Output the [x, y] coordinate of the center of the cell containing the given text.  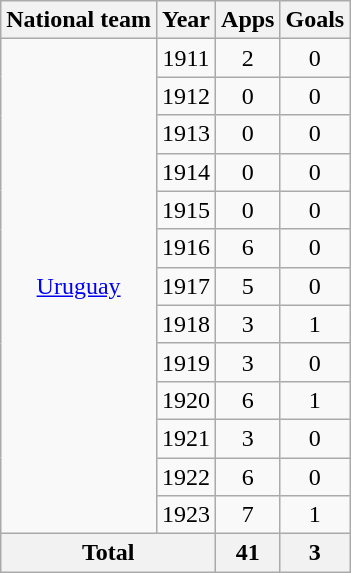
1923 [186, 515]
1918 [186, 324]
1912 [186, 96]
Uruguay [79, 286]
1920 [186, 400]
1917 [186, 286]
National team [79, 20]
1921 [186, 438]
1915 [186, 210]
Apps [248, 20]
1911 [186, 58]
Year [186, 20]
5 [248, 286]
1916 [186, 248]
Goals [315, 20]
1913 [186, 134]
1922 [186, 477]
1914 [186, 172]
Total [108, 553]
7 [248, 515]
2 [248, 58]
41 [248, 553]
1919 [186, 362]
